Determine the [X, Y] coordinate at the center of the cell enclosing the given text.  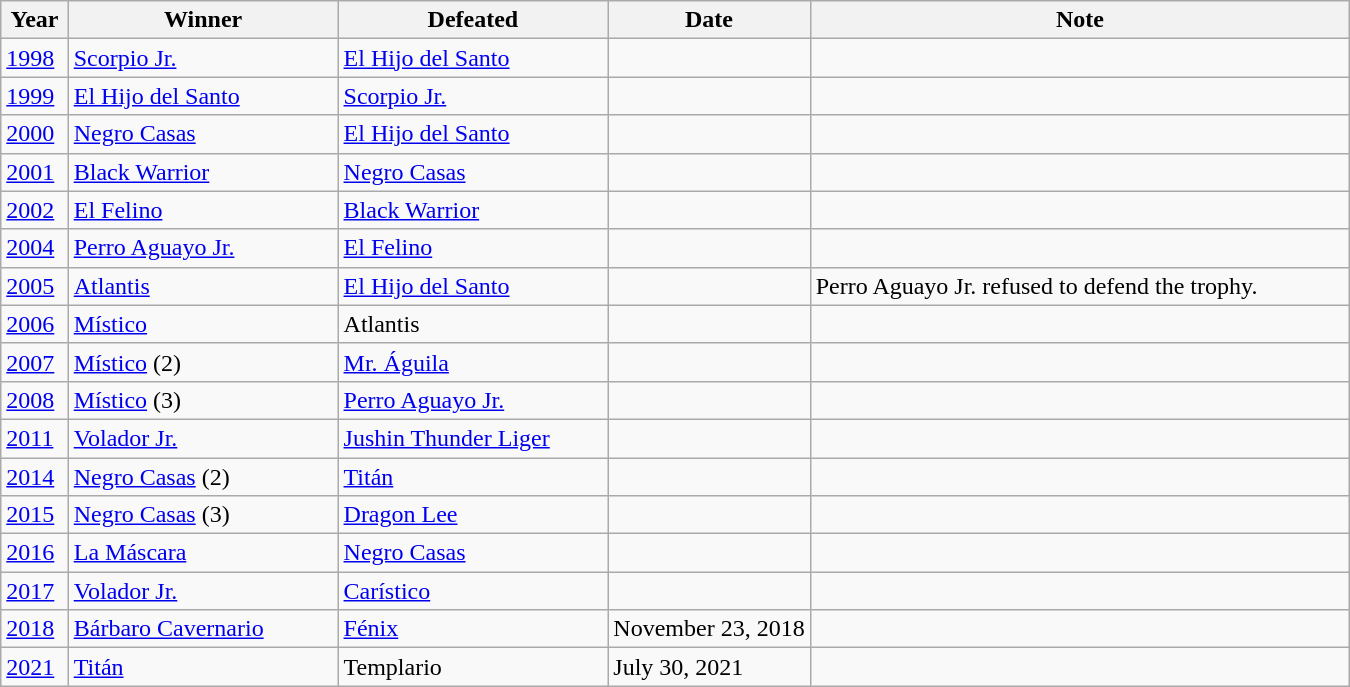
Jushin Thunder Liger [473, 438]
2008 [34, 400]
July 30, 2021 [709, 667]
2018 [34, 629]
2016 [34, 553]
Místico (3) [203, 400]
2005 [34, 286]
Date [709, 20]
La Máscara [203, 553]
Year [34, 20]
Místico [203, 324]
Dragon Lee [473, 515]
Fénix [473, 629]
2001 [34, 172]
Negro Casas (2) [203, 477]
2021 [34, 667]
2007 [34, 362]
Note [1080, 20]
2017 [34, 591]
Winner [203, 20]
Perro Aguayo Jr. refused to defend the trophy. [1080, 286]
2011 [34, 438]
2002 [34, 210]
Mr. Águila [473, 362]
Negro Casas (3) [203, 515]
November 23, 2018 [709, 629]
Místico (2) [203, 362]
Defeated [473, 20]
Templario [473, 667]
1999 [34, 96]
2004 [34, 248]
2015 [34, 515]
2014 [34, 477]
2006 [34, 324]
2000 [34, 134]
Bárbaro Cavernario [203, 629]
Carístico [473, 591]
1998 [34, 58]
